Capture the cell that displays the provided text and extract its [X, Y] central coordinate. 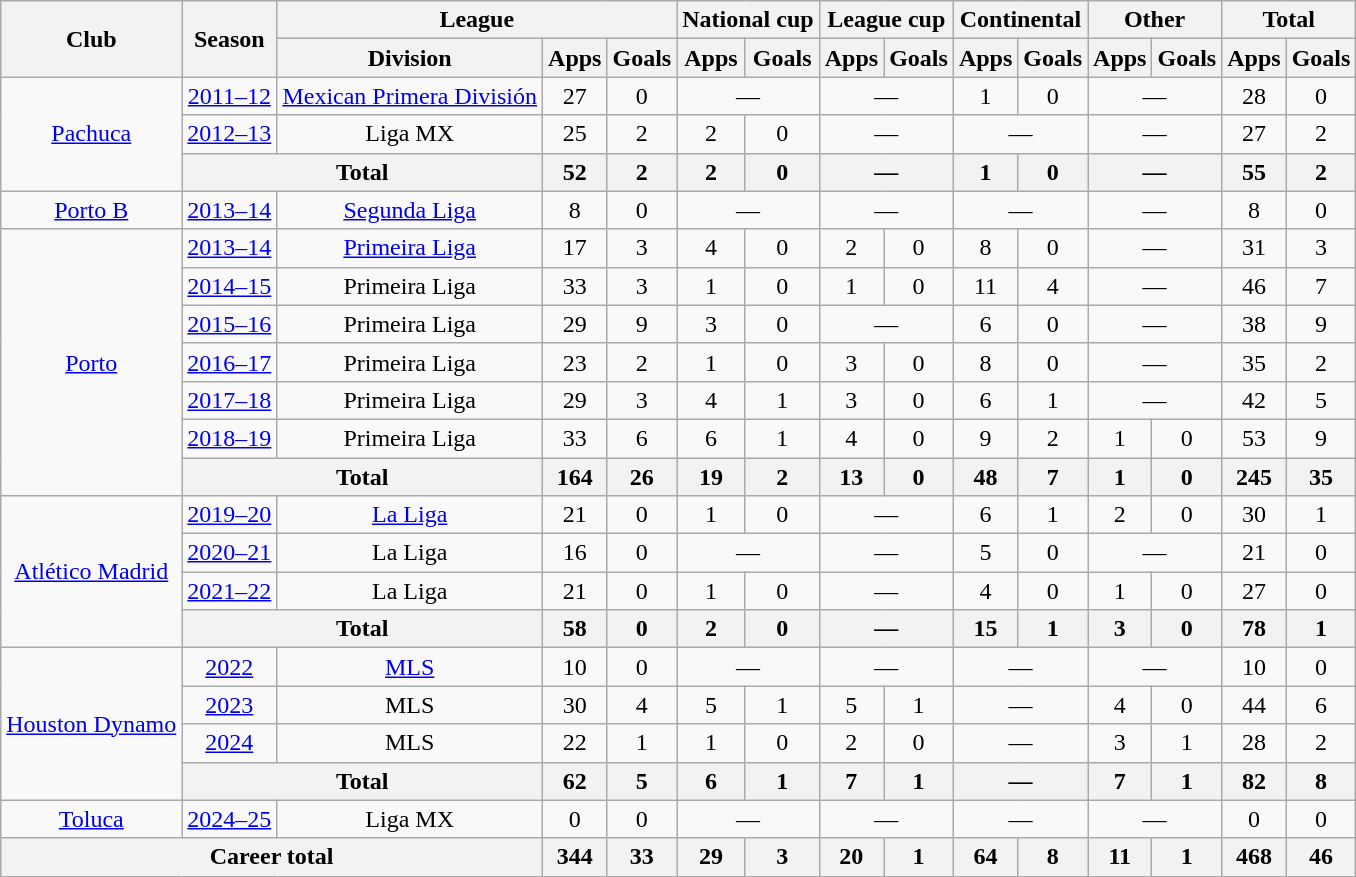
2017–18 [230, 400]
2011–12 [230, 96]
League cup [886, 20]
19 [711, 477]
44 [1254, 705]
82 [1254, 781]
2021–22 [230, 591]
55 [1254, 172]
164 [575, 477]
Career total [272, 857]
2018–19 [230, 438]
23 [575, 362]
48 [985, 477]
Season [230, 39]
17 [575, 248]
Toluca [92, 819]
2023 [230, 705]
13 [851, 477]
344 [575, 857]
64 [985, 857]
15 [985, 629]
2024 [230, 743]
National cup [748, 20]
16 [575, 553]
Porto [92, 362]
22 [575, 743]
2020–21 [230, 553]
53 [1254, 438]
52 [575, 172]
58 [575, 629]
Porto B [92, 210]
31 [1254, 248]
Other [1155, 20]
38 [1254, 324]
2024–25 [230, 819]
62 [575, 781]
2015–16 [230, 324]
League [477, 20]
Club [92, 39]
Atlético Madrid [92, 572]
26 [642, 477]
42 [1254, 400]
Houston Dynamo [92, 724]
Continental [1020, 20]
Division [410, 58]
245 [1254, 477]
2012–13 [230, 134]
2022 [230, 667]
25 [575, 134]
Segunda Liga [410, 210]
Pachuca [92, 134]
2014–15 [230, 286]
2019–20 [230, 515]
20 [851, 857]
Mexican Primera División [410, 96]
468 [1254, 857]
78 [1254, 629]
2016–17 [230, 362]
